Pinpoint the cell where the given text exists, returning its [x, y] midpoint coordinate. 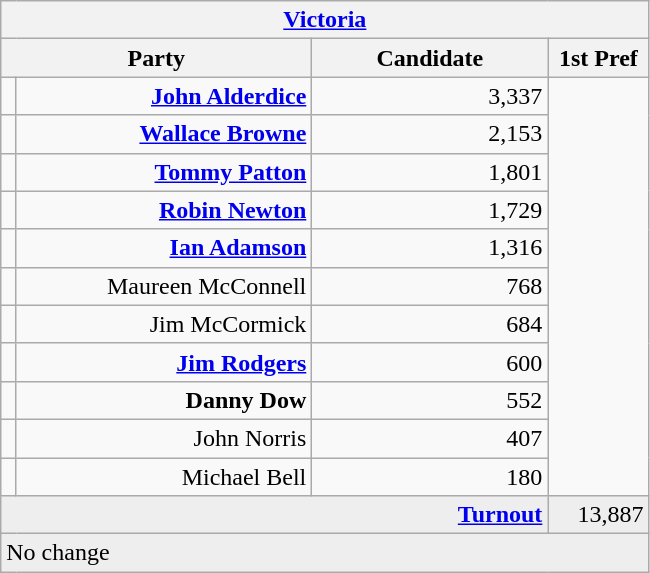
Wallace Browne [164, 134]
1st Pref [598, 58]
Danny Dow [164, 400]
13,887 [598, 515]
2,153 [430, 134]
John Alderdice [164, 96]
768 [430, 286]
Party [156, 58]
Candidate [430, 58]
3,337 [430, 96]
684 [430, 324]
Ian Adamson [164, 248]
1,316 [430, 248]
552 [430, 400]
1,801 [430, 172]
Robin Newton [164, 210]
No change [325, 553]
1,729 [430, 210]
600 [430, 362]
Jim Rodgers [164, 362]
Turnout [274, 515]
Tommy Patton [164, 172]
John Norris [164, 438]
Jim McCormick [164, 324]
Maureen McConnell [164, 286]
Michael Bell [164, 477]
407 [430, 438]
Victoria [325, 20]
180 [430, 477]
